For the text-containing cell, return its midpoint in (X, Y) coordinate format. 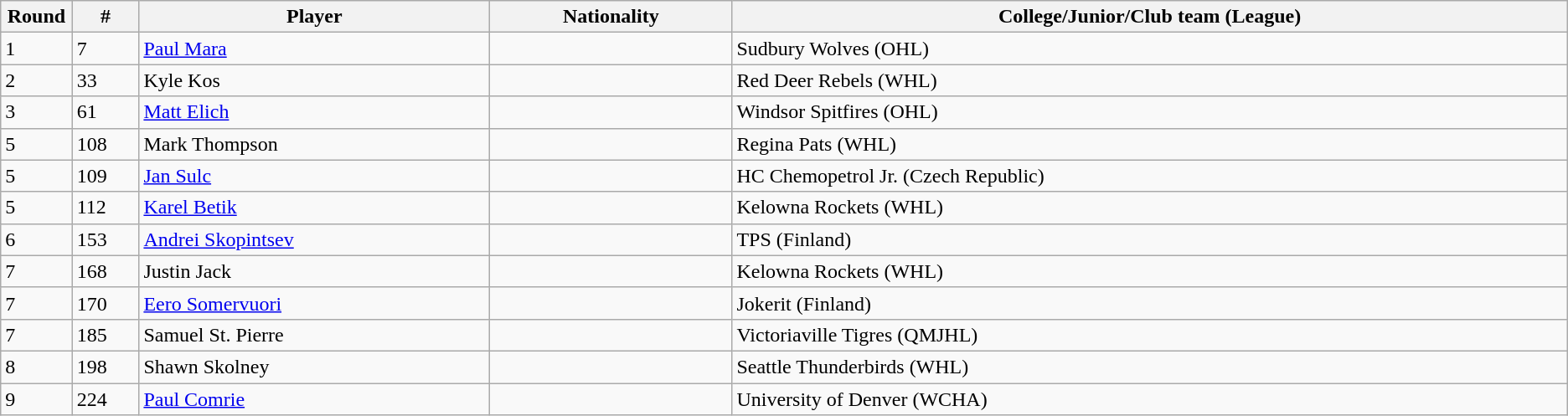
TPS (Finland) (1149, 239)
Jan Sulc (315, 176)
3 (37, 112)
Paul Comrie (315, 399)
8 (37, 367)
Shawn Skolney (315, 367)
Nationality (611, 17)
Player (315, 17)
33 (106, 80)
Andrei Skopintsev (315, 239)
Eero Somervuori (315, 303)
9 (37, 399)
Red Deer Rebels (WHL) (1149, 80)
Kyle Kos (315, 80)
6 (37, 239)
1 (37, 49)
Samuel St. Pierre (315, 335)
Windsor Spitfires (OHL) (1149, 112)
# (106, 17)
Victoriaville Tigres (QMJHL) (1149, 335)
224 (106, 399)
Sudbury Wolves (OHL) (1149, 49)
Round (37, 17)
Mark Thompson (315, 144)
109 (106, 176)
2 (37, 80)
168 (106, 271)
198 (106, 367)
170 (106, 303)
Matt Elich (315, 112)
Justin Jack (315, 271)
Karel Betik (315, 208)
112 (106, 208)
College/Junior/Club team (League) (1149, 17)
Seattle Thunderbirds (WHL) (1149, 367)
University of Denver (WCHA) (1149, 399)
185 (106, 335)
153 (106, 239)
61 (106, 112)
Regina Pats (WHL) (1149, 144)
HC Chemopetrol Jr. (Czech Republic) (1149, 176)
Jokerit (Finland) (1149, 303)
108 (106, 144)
Paul Mara (315, 49)
